Search for the cell housing the specified text and yield its (x, y) center coordinate. 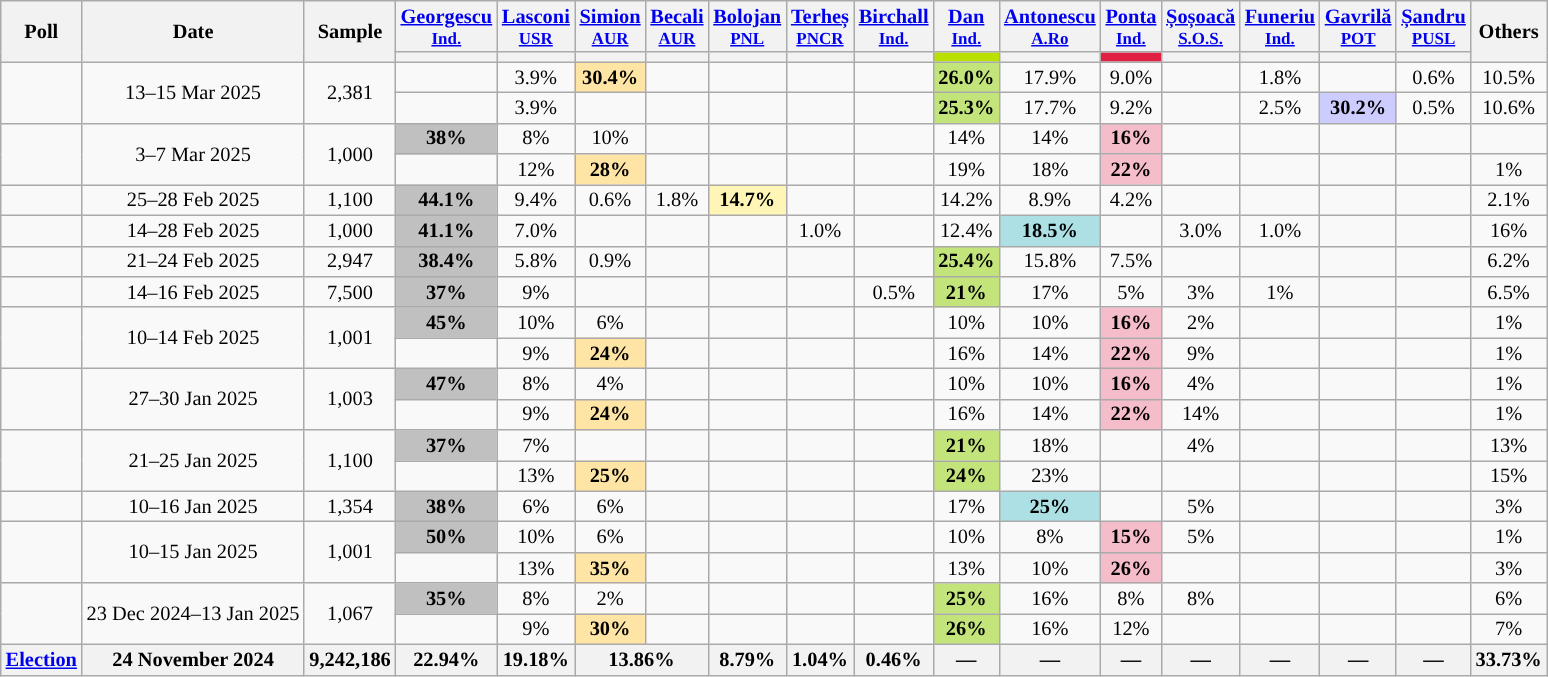
1,354 (350, 506)
BolojanPNL (747, 26)
24 November 2024 (194, 660)
10–14 Feb 2025 (194, 338)
4.2% (1132, 200)
BirchallInd. (894, 26)
3–7 Mar 2025 (194, 154)
5.8% (536, 262)
GavrilăPOT (1358, 26)
17.7% (1050, 108)
27–30 Jan 2025 (194, 398)
10.6% (1509, 108)
19% (966, 170)
1,003 (350, 398)
8.79% (747, 660)
23 Dec 2024–13 Jan 2025 (194, 614)
22.94% (446, 660)
LasconiUSR (536, 26)
10–16 Jan 2025 (194, 506)
19.18% (536, 660)
BecaliAUR (676, 26)
30.2% (1358, 108)
9,242,186 (350, 660)
17.9% (1050, 78)
AntonescuA.Ro (1050, 26)
38.4% (446, 262)
Poll (42, 30)
41.1% (446, 230)
1,067 (350, 614)
2,381 (350, 92)
47% (446, 384)
25.4% (966, 262)
21–24 Feb 2025 (194, 262)
GeorgescuInd. (446, 26)
44.1% (446, 200)
1.04% (820, 660)
25–28 Feb 2025 (194, 200)
26.0% (966, 78)
ȘandruPUSL (1433, 26)
9.4% (536, 200)
FuneriuInd. (1280, 26)
7.5% (1132, 262)
25.3% (966, 108)
Sample (350, 30)
0.9% (610, 262)
Date (194, 30)
Others (1509, 30)
9.0% (1132, 78)
13.86% (642, 660)
23% (1050, 476)
18.5% (1050, 230)
7,500 (350, 292)
6.2% (1509, 262)
50% (446, 538)
14–28 Feb 2025 (194, 230)
2.5% (1280, 108)
PontaInd. (1132, 26)
13–15 Mar 2025 (194, 92)
8.9% (1050, 200)
45% (446, 322)
30% (610, 628)
10.5% (1509, 78)
0.46% (894, 660)
6.5% (1509, 292)
SimionAUR (610, 26)
2,947 (350, 262)
ȘoșoacăS.O.S. (1200, 26)
14.7% (747, 200)
2.1% (1509, 200)
14–16 Feb 2025 (194, 292)
28% (610, 170)
10–15 Jan 2025 (194, 552)
21–25 Jan 2025 (194, 460)
33.73% (1509, 660)
TerheșPNCR (820, 26)
14.2% (966, 200)
Election (42, 660)
DanInd. (966, 26)
9.2% (1132, 108)
15.8% (1050, 262)
30.4% (610, 78)
12.4% (966, 230)
7.0% (536, 230)
3.0% (1200, 230)
